Return the (X, Y) coordinate for the center point of the cell that contains the specified text.  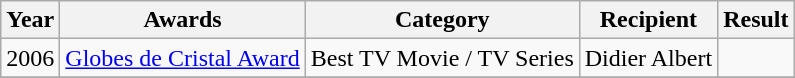
Didier Albert (648, 58)
Best TV Movie / TV Series (442, 58)
Globes de Cristal Award (182, 58)
2006 (30, 58)
Awards (182, 20)
Recipient (648, 20)
Category (442, 20)
Result (756, 20)
Year (30, 20)
